Locate the cell with the specified text and output its [x, y] center coordinate. 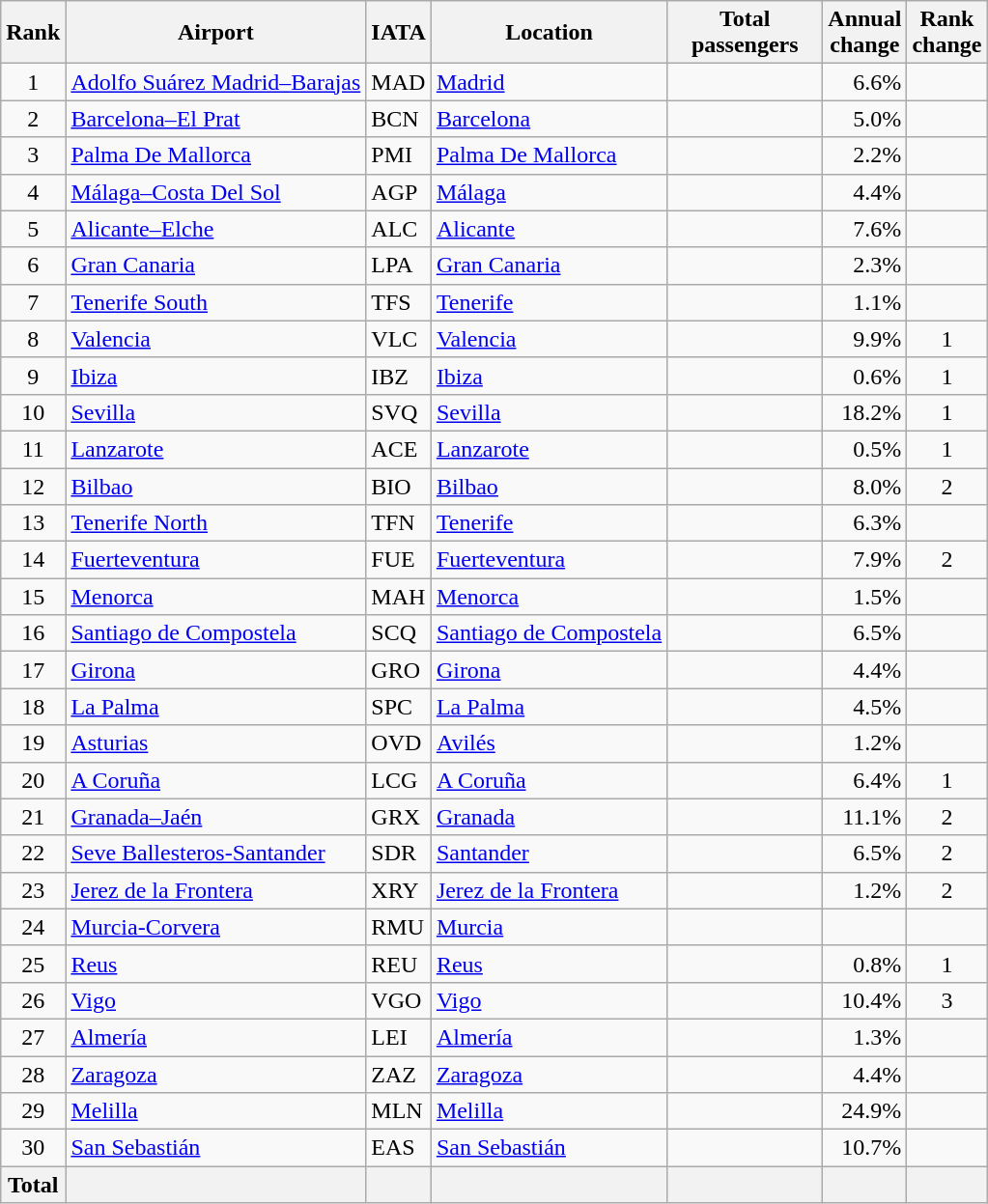
28 [33, 1075]
ZAZ [399, 1075]
6.6% [865, 82]
GRO [399, 670]
Málaga–Costa Del Sol [216, 192]
6 [33, 266]
Santander [549, 854]
Granada–Jaén [216, 817]
0.5% [865, 449]
11 [33, 449]
TFS [399, 302]
Annualchange [865, 33]
20 [33, 780]
SDR [399, 854]
FUE [399, 560]
2.3% [865, 266]
GRX [399, 817]
AGP [399, 192]
XRY [399, 890]
SCQ [399, 633]
12 [33, 486]
RMU [399, 927]
1.1% [865, 302]
Total [33, 1185]
Madrid [549, 82]
7 [33, 302]
10.4% [865, 1000]
7.6% [865, 229]
IBZ [399, 376]
ALC [399, 229]
Murcia [549, 927]
23 [33, 890]
13 [33, 523]
Airport [216, 33]
2.2% [865, 155]
PMI [399, 155]
TFN [399, 523]
16 [33, 633]
OVD [399, 743]
24.9% [865, 1111]
Tenerife South [216, 302]
Murcia-Corvera [216, 927]
6.3% [865, 523]
0.8% [865, 964]
Barcelona [549, 119]
Alicante [549, 229]
Asturias [216, 743]
LEI [399, 1037]
Alicante–Elche [216, 229]
14 [33, 560]
18.2% [865, 412]
7.9% [865, 560]
9 [33, 376]
8.0% [865, 486]
9.9% [865, 339]
Location [549, 33]
MAD [399, 82]
Rankchange [946, 33]
SVQ [399, 412]
ACE [399, 449]
MLN [399, 1111]
24 [33, 927]
0.6% [865, 376]
4 [33, 192]
Avilés [549, 743]
REU [399, 964]
27 [33, 1037]
15 [33, 597]
LPA [399, 266]
Málaga [549, 192]
EAS [399, 1148]
Adolfo Suárez Madrid–Barajas [216, 82]
MAH [399, 597]
4.5% [865, 707]
30 [33, 1148]
22 [33, 854]
10.7% [865, 1148]
VGO [399, 1000]
Seve Ballesteros-Santander [216, 854]
Totalpassengers [746, 33]
BIO [399, 486]
1.3% [865, 1037]
1.5% [865, 597]
Granada [549, 817]
25 [33, 964]
29 [33, 1111]
26 [33, 1000]
SPC [399, 707]
19 [33, 743]
LCG [399, 780]
5.0% [865, 119]
Tenerife North [216, 523]
8 [33, 339]
21 [33, 817]
Rank [33, 33]
17 [33, 670]
Barcelona–El Prat [216, 119]
IATA [399, 33]
10 [33, 412]
11.1% [865, 817]
BCN [399, 119]
18 [33, 707]
VLC [399, 339]
5 [33, 229]
6.4% [865, 780]
